Output the (x, y) coordinate of the center of the cell containing the given text.  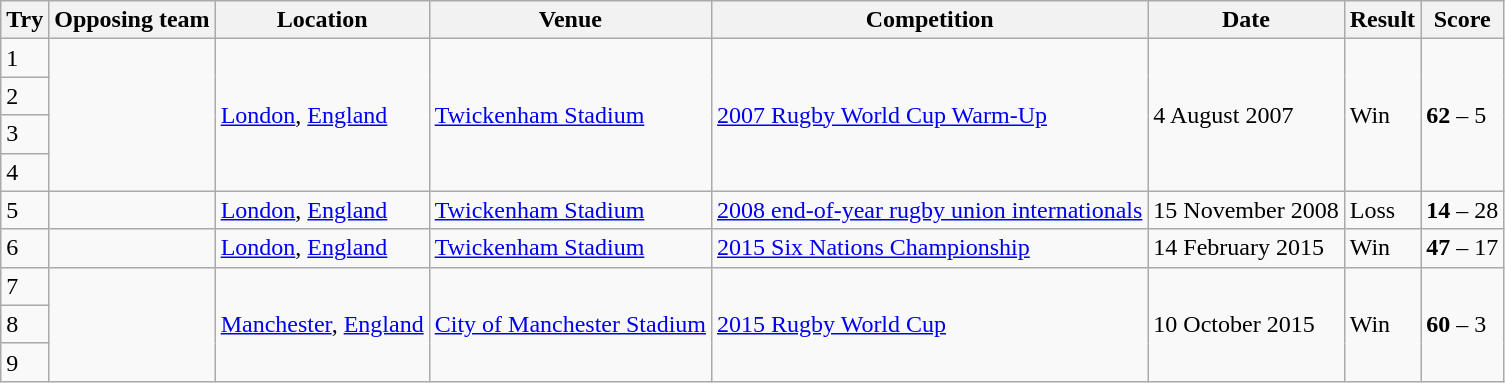
Manchester, England (322, 324)
3 (25, 134)
4 August 2007 (1246, 115)
Competition (930, 20)
60 – 3 (1462, 324)
47 – 17 (1462, 248)
14 February 2015 (1246, 248)
14 – 28 (1462, 210)
2007 Rugby World Cup Warm-Up (930, 115)
7 (25, 286)
1 (25, 58)
6 (25, 248)
62 – 5 (1462, 115)
Loss (1382, 210)
2015 Six Nations Championship (930, 248)
Date (1246, 20)
City of Manchester Stadium (570, 324)
Score (1462, 20)
Result (1382, 20)
10 October 2015 (1246, 324)
15 November 2008 (1246, 210)
Location (322, 20)
Venue (570, 20)
2008 end-of-year rugby union internationals (930, 210)
4 (25, 172)
5 (25, 210)
9 (25, 362)
2 (25, 96)
Try (25, 20)
2015 Rugby World Cup (930, 324)
8 (25, 324)
Opposing team (132, 20)
